Return the [X, Y] coordinate for the center point of the cell that contains the specified text.  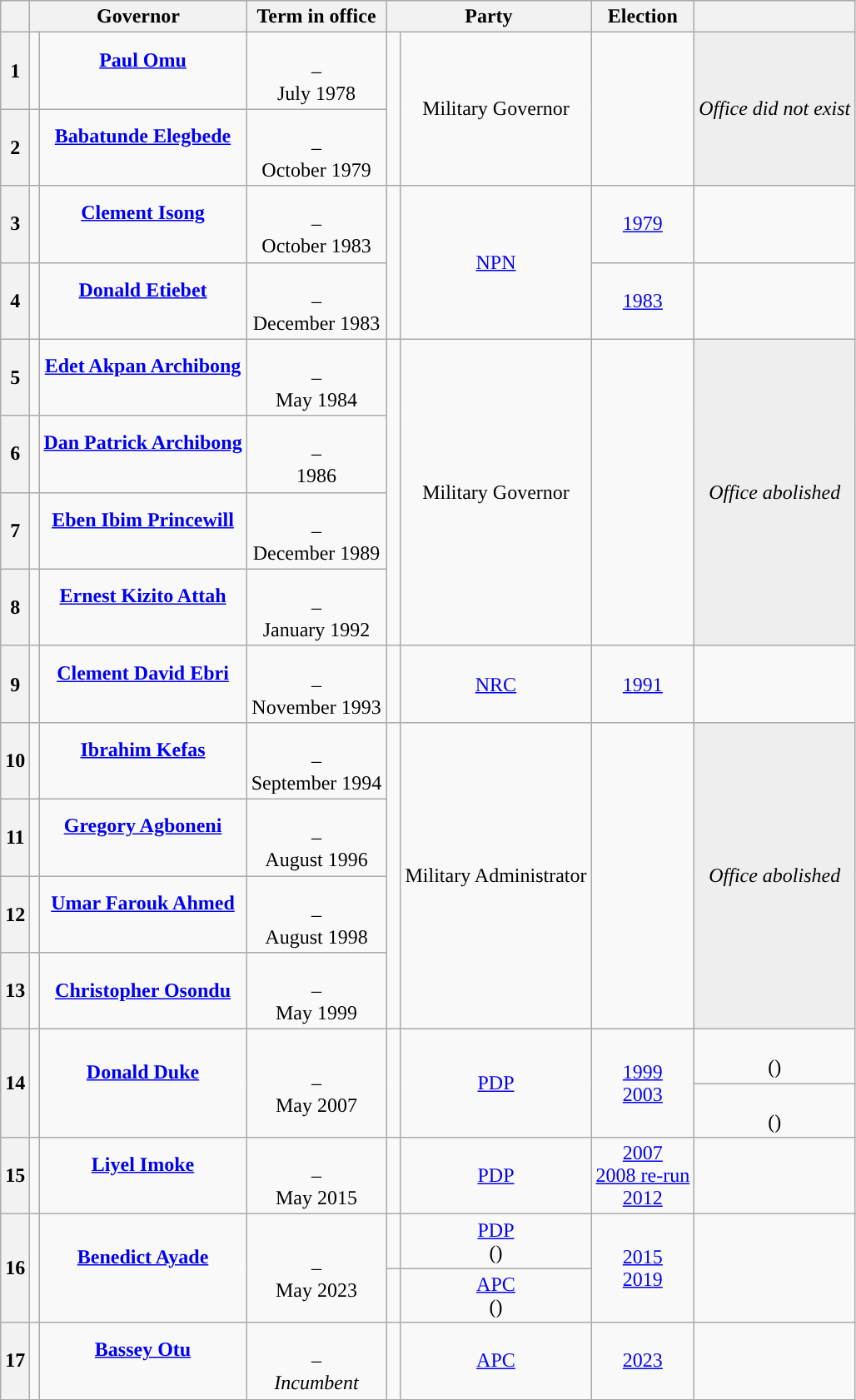
–July 1978 [316, 71]
7 [15, 531]
NPN [496, 262]
–Incumbent [316, 1361]
8 [15, 607]
10 [15, 760]
Gregory Agboneni [143, 837]
9 [15, 684]
–October 1979 [316, 147]
–1986 [316, 454]
–January 1992 [316, 607]
3 [15, 224]
15 [15, 1176]
Governor [138, 17]
20152019 [643, 1268]
Clement Isong [143, 224]
PDP() [496, 1241]
Babatunde Elegbede [143, 147]
Bassey Otu [143, 1361]
–August 1998 [316, 914]
Term in office [316, 17]
4 [15, 301]
–May 1984 [316, 377]
–September 1994 [316, 760]
–November 1993 [316, 684]
Donald Etiebet [143, 301]
Christopher Osondu [143, 991]
1991 [643, 684]
NRC [496, 684]
–December 1983 [316, 301]
20072008 re-run2012 [643, 1176]
11 [15, 837]
Office did not exist [774, 109]
17 [15, 1361]
Election [643, 17]
1 [15, 71]
Ernest Kizito Attah [143, 607]
Donald Duke [143, 1084]
–May 2015 [316, 1176]
Liyel Imoke [143, 1176]
5 [15, 377]
2023 [643, 1361]
–August 1996 [316, 837]
Umar Farouk Ahmed [143, 914]
1979 [643, 224]
14 [15, 1084]
Benedict Ayade [143, 1268]
12 [15, 914]
Dan Patrick Archibong [143, 454]
Eben Ibim Princewill [143, 531]
13 [15, 991]
19992003 [643, 1084]
APC() [496, 1296]
–May 2023 [316, 1268]
–May 2007 [316, 1084]
16 [15, 1268]
Ibrahim Kefas [143, 760]
6 [15, 454]
APC [496, 1361]
Paul Omu [143, 71]
–October 1983 [316, 224]
Party [489, 17]
–December 1989 [316, 531]
Clement David Ebri [143, 684]
1983 [643, 301]
Military Administrator [496, 875]
–May 1999 [316, 991]
Edet Akpan Archibong [143, 377]
2 [15, 147]
